Search for the cell housing the specified text and yield its (X, Y) center coordinate. 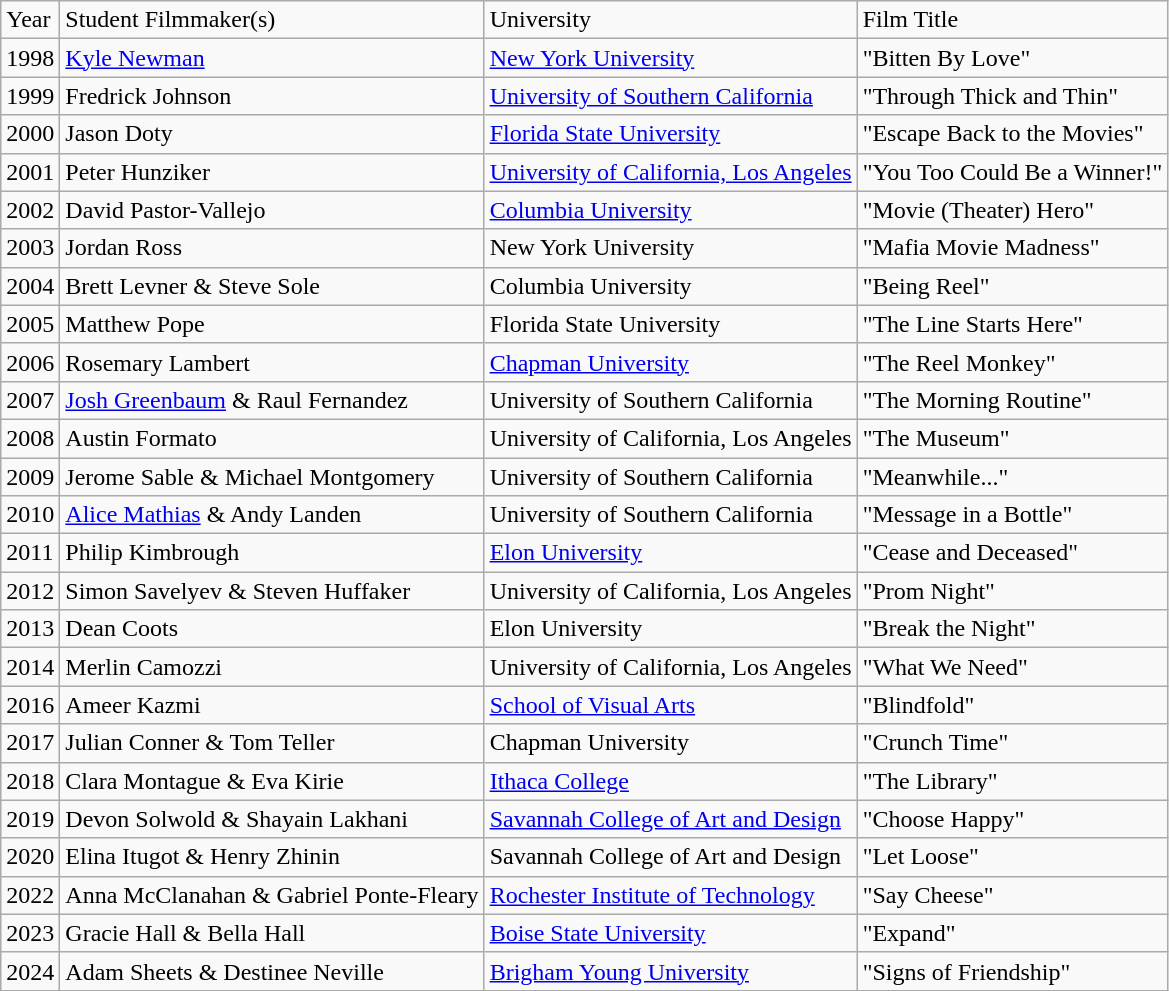
Philip Kimbrough (272, 553)
Year (30, 20)
2002 (30, 210)
"Signs of Friendship" (1012, 971)
Kyle Newman (272, 58)
2003 (30, 248)
"Escape Back to the Movies" (1012, 134)
University (670, 20)
2006 (30, 362)
Film Title (1012, 20)
2024 (30, 971)
"The Line Starts Here" (1012, 324)
"Break the Night" (1012, 629)
Austin Formato (272, 438)
Jason Doty (272, 134)
Alice Mathias & Andy Landen (272, 515)
2020 (30, 857)
Devon Solwold & Shayain Lakhani (272, 819)
"Through Thick and Thin" (1012, 96)
Brett Levner & Steve Sole (272, 286)
"Bitten By Love" (1012, 58)
"The Museum" (1012, 438)
2011 (30, 553)
2000 (30, 134)
Boise State University (670, 933)
Simon Savelyev & Steven Huffaker (272, 591)
Elina Itugot & Henry Zhinin (272, 857)
Fredrick Johnson (272, 96)
Adam Sheets & Destinee Neville (272, 971)
Peter Hunziker (272, 172)
Jerome Sable & Michael Montgomery (272, 477)
School of Visual Arts (670, 705)
"Crunch Time" (1012, 743)
"Prom Night" (1012, 591)
2023 (30, 933)
"Choose Happy" (1012, 819)
Jordan Ross (272, 248)
Merlin Camozzi (272, 667)
2009 (30, 477)
Julian Conner & Tom Teller (272, 743)
"Meanwhile..." (1012, 477)
"Movie (Theater) Hero" (1012, 210)
"The Library" (1012, 781)
Matthew Pope (272, 324)
"The Reel Monkey" (1012, 362)
2022 (30, 895)
Rosemary Lambert (272, 362)
2007 (30, 400)
2014 (30, 667)
Gracie Hall & Bella Hall (272, 933)
Rochester Institute of Technology (670, 895)
"Say Cheese" (1012, 895)
2018 (30, 781)
2010 (30, 515)
2008 (30, 438)
"The Morning Routine" (1012, 400)
Brigham Young University (670, 971)
Anna McClanahan & Gabriel Ponte-Fleary (272, 895)
"Message in a Bottle" (1012, 515)
"Expand" (1012, 933)
2012 (30, 591)
David Pastor-Vallejo (272, 210)
Ithaca College (670, 781)
2005 (30, 324)
1999 (30, 96)
2013 (30, 629)
2004 (30, 286)
"Mafia Movie Madness" (1012, 248)
2017 (30, 743)
"You Too Could Be a Winner!" (1012, 172)
"Let Loose" (1012, 857)
2019 (30, 819)
"Blindfold" (1012, 705)
2016 (30, 705)
"What We Need" (1012, 667)
"Being Reel" (1012, 286)
Student Filmmaker(s) (272, 20)
Josh Greenbaum & Raul Fernandez (272, 400)
"Cease and Deceased" (1012, 553)
2001 (30, 172)
Dean Coots (272, 629)
Clara Montague & Eva Kirie (272, 781)
1998 (30, 58)
Ameer Kazmi (272, 705)
